Return [X, Y] of the center of cell containing provided text 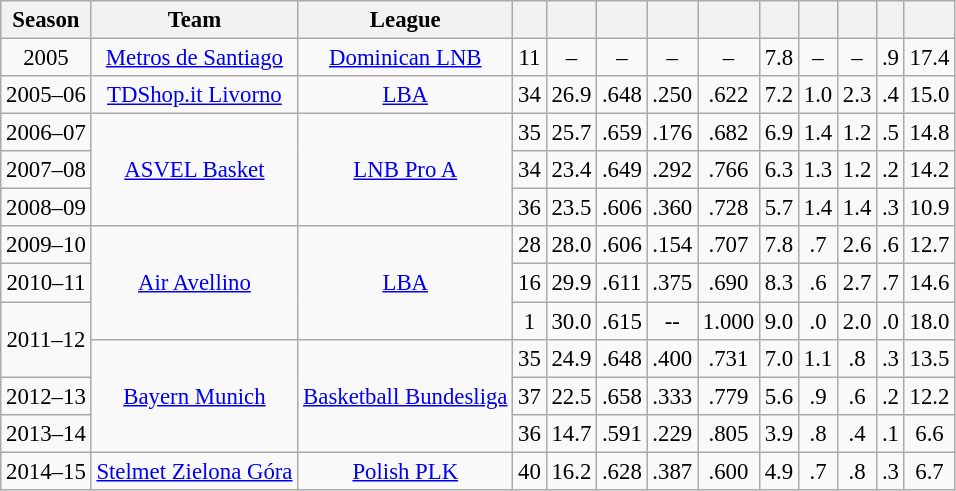
.731 [729, 358]
2.3 [858, 95]
.659 [622, 133]
.805 [729, 433]
.387 [672, 471]
25.7 [571, 133]
18.0 [929, 321]
.360 [672, 208]
23.4 [571, 170]
2005 [46, 58]
40 [530, 471]
2014–15 [46, 471]
29.9 [571, 283]
Metros de Santiago [194, 58]
11 [530, 58]
2005–06 [46, 95]
4.9 [778, 471]
.5 [891, 133]
.154 [672, 245]
2011–12 [46, 340]
TDShop.it Livorno [194, 95]
2012–13 [46, 396]
Stelmet Zielona Góra [194, 471]
1.3 [818, 170]
.766 [729, 170]
12.7 [929, 245]
5.6 [778, 396]
League [406, 20]
7.2 [778, 95]
Dominican LNB [406, 58]
.611 [622, 283]
22.5 [571, 396]
.292 [672, 170]
24.9 [571, 358]
1 [530, 321]
.229 [672, 433]
6.7 [929, 471]
.682 [729, 133]
.615 [622, 321]
.622 [729, 95]
6.9 [778, 133]
26.9 [571, 95]
2.6 [858, 245]
14.8 [929, 133]
17.4 [929, 58]
8.3 [778, 283]
.400 [672, 358]
23.5 [571, 208]
6.3 [778, 170]
.628 [622, 471]
.176 [672, 133]
15.0 [929, 95]
2007–08 [46, 170]
Basketball Bundesliga [406, 396]
Bayern Munich [194, 396]
28 [530, 245]
9.0 [778, 321]
5.7 [778, 208]
.707 [729, 245]
Polish PLK [406, 471]
ASVEL Basket [194, 170]
2006–07 [46, 133]
.649 [622, 170]
2013–14 [46, 433]
14.6 [929, 283]
7.0 [778, 358]
2010–11 [46, 283]
2.0 [858, 321]
14.2 [929, 170]
1.0 [818, 95]
.250 [672, 95]
Team [194, 20]
.690 [729, 283]
6.6 [929, 433]
3.9 [778, 433]
.658 [622, 396]
.333 [672, 396]
10.9 [929, 208]
16 [530, 283]
.375 [672, 283]
2008–09 [46, 208]
.779 [729, 396]
12.2 [929, 396]
LNB Pro A [406, 170]
2009–10 [46, 245]
-- [672, 321]
28.0 [571, 245]
.728 [729, 208]
13.5 [929, 358]
Season [46, 20]
1.1 [818, 358]
37 [530, 396]
14.7 [571, 433]
Air Avellino [194, 282]
.591 [622, 433]
30.0 [571, 321]
.600 [729, 471]
2.7 [858, 283]
1.000 [729, 321]
16.2 [571, 471]
.1 [891, 433]
